Provide the (X, Y) coordinate of the cell's center where the given text is located.  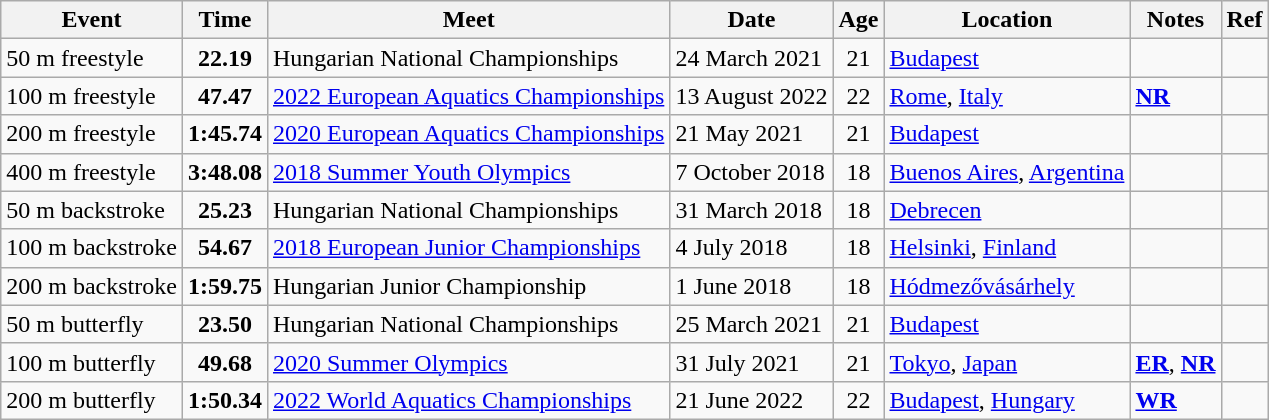
7 October 2018 (752, 172)
Tokyo, Japan (1007, 362)
2020 Summer Olympics (468, 362)
Notes (1176, 20)
WR (1176, 400)
Age (858, 20)
2018 European Junior Championships (468, 248)
100 m butterfly (92, 362)
31 March 2018 (752, 210)
1:59.75 (224, 286)
13 August 2022 (752, 96)
400 m freestyle (92, 172)
24 March 2021 (752, 58)
Event (92, 20)
47.47 (224, 96)
Date (752, 20)
50 m butterfly (92, 324)
2022 European Aquatics Championships (468, 96)
Meet (468, 20)
Hungarian Junior Championship (468, 286)
Location (1007, 20)
31 July 2021 (752, 362)
Ref (1244, 20)
Debrecen (1007, 210)
100 m backstroke (92, 248)
Buenos Aires, Argentina (1007, 172)
2020 European Aquatics Championships (468, 134)
Rome, Italy (1007, 96)
21 June 2022 (752, 400)
200 m backstroke (92, 286)
49.68 (224, 362)
22.19 (224, 58)
Helsinki, Finland (1007, 248)
54.67 (224, 248)
50 m backstroke (92, 210)
1:50.34 (224, 400)
3:48.08 (224, 172)
Budapest, Hungary (1007, 400)
25 March 2021 (752, 324)
2018 Summer Youth Olympics (468, 172)
21 May 2021 (752, 134)
50 m freestyle (92, 58)
25.23 (224, 210)
NR (1176, 96)
200 m butterfly (92, 400)
ER, NR (1176, 362)
1:45.74 (224, 134)
Hódmezővásárhely (1007, 286)
1 June 2018 (752, 286)
4 July 2018 (752, 248)
23.50 (224, 324)
100 m freestyle (92, 96)
200 m freestyle (92, 134)
2022 World Aquatics Championships (468, 400)
Time (224, 20)
